For the text-containing cell, return its midpoint in (X, Y) coordinate format. 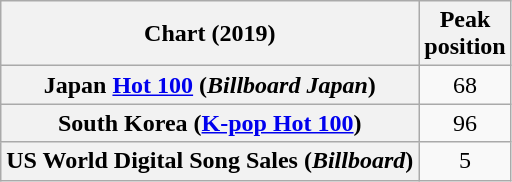
96 (465, 123)
5 (465, 161)
US World Digital Song Sales (Billboard) (210, 161)
Japan Hot 100 (Billboard Japan) (210, 85)
68 (465, 85)
Peakposition (465, 34)
South Korea (K-pop Hot 100) (210, 123)
Chart (2019) (210, 34)
